Identify which cell holds the provided text, then report its (X, Y) central coordinate. 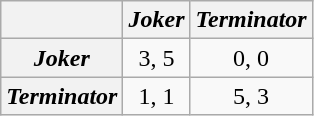
0, 0 (251, 58)
3, 5 (156, 58)
1, 1 (156, 96)
5, 3 (251, 96)
